Determine the [X, Y] coordinate at the center of the cell enclosing the given text.  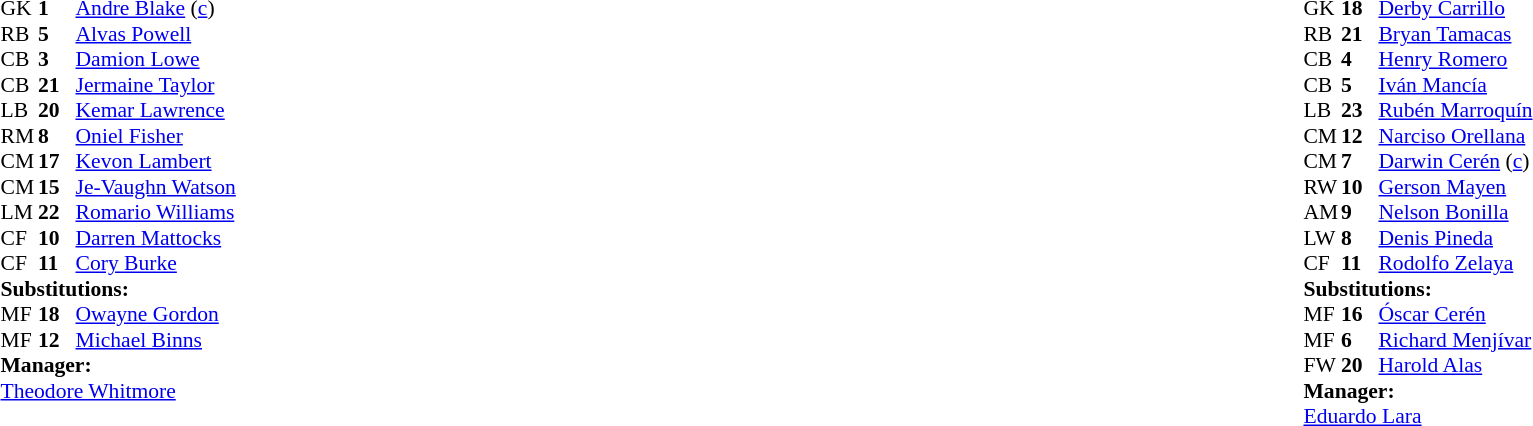
15 [57, 187]
Rodolfo Zelaya [1455, 263]
7 [1360, 161]
Narciso Orellana [1455, 136]
17 [57, 161]
Damion Lowe [156, 59]
Michael Binns [156, 340]
LM [19, 213]
6 [1360, 340]
3 [57, 59]
Alvas Powell [156, 34]
Kevon Lambert [156, 161]
Harold Alas [1455, 365]
FW [1322, 365]
Cory Burke [156, 263]
Theodore Whitmore [118, 391]
9 [1360, 213]
Iván Mancía [1455, 85]
Richard Menjívar [1455, 340]
Denis Pineda [1455, 238]
RM [19, 136]
Óscar Cerén [1455, 315]
Darren Mattocks [156, 238]
Jermaine Taylor [156, 85]
Darwin Cerén (c) [1455, 161]
Romario Williams [156, 213]
Rubén Marroquín [1455, 111]
Bryan Tamacas [1455, 34]
22 [57, 213]
Je-Vaughn Watson [156, 187]
Oniel Fisher [156, 136]
23 [1360, 111]
18 [57, 315]
LW [1322, 238]
Gerson Mayen [1455, 187]
Owayne Gordon [156, 315]
16 [1360, 315]
RW [1322, 187]
Kemar Lawrence [156, 111]
4 [1360, 59]
AM [1322, 213]
Nelson Bonilla [1455, 213]
Henry Romero [1455, 59]
